Return the [x, y] coordinate for the center point of the cell that contains the specified text.  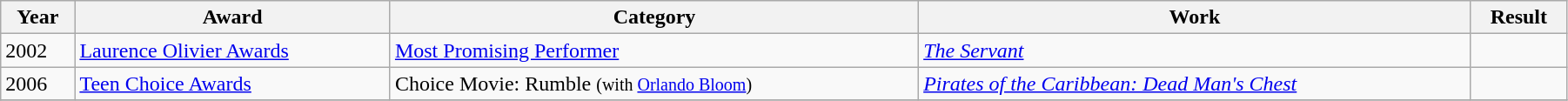
Year [38, 17]
Award [233, 17]
Laurence Olivier Awards [233, 50]
2006 [38, 84]
Result [1518, 17]
2002 [38, 50]
Pirates of the Caribbean: Dead Man's Chest [1196, 84]
The Servant [1196, 50]
Work [1196, 17]
Category [654, 17]
Choice Movie: Rumble (with Orlando Bloom) [654, 84]
Most Promising Performer [654, 50]
Teen Choice Awards [233, 84]
